For the text-containing cell, return its midpoint in (x, y) coordinate format. 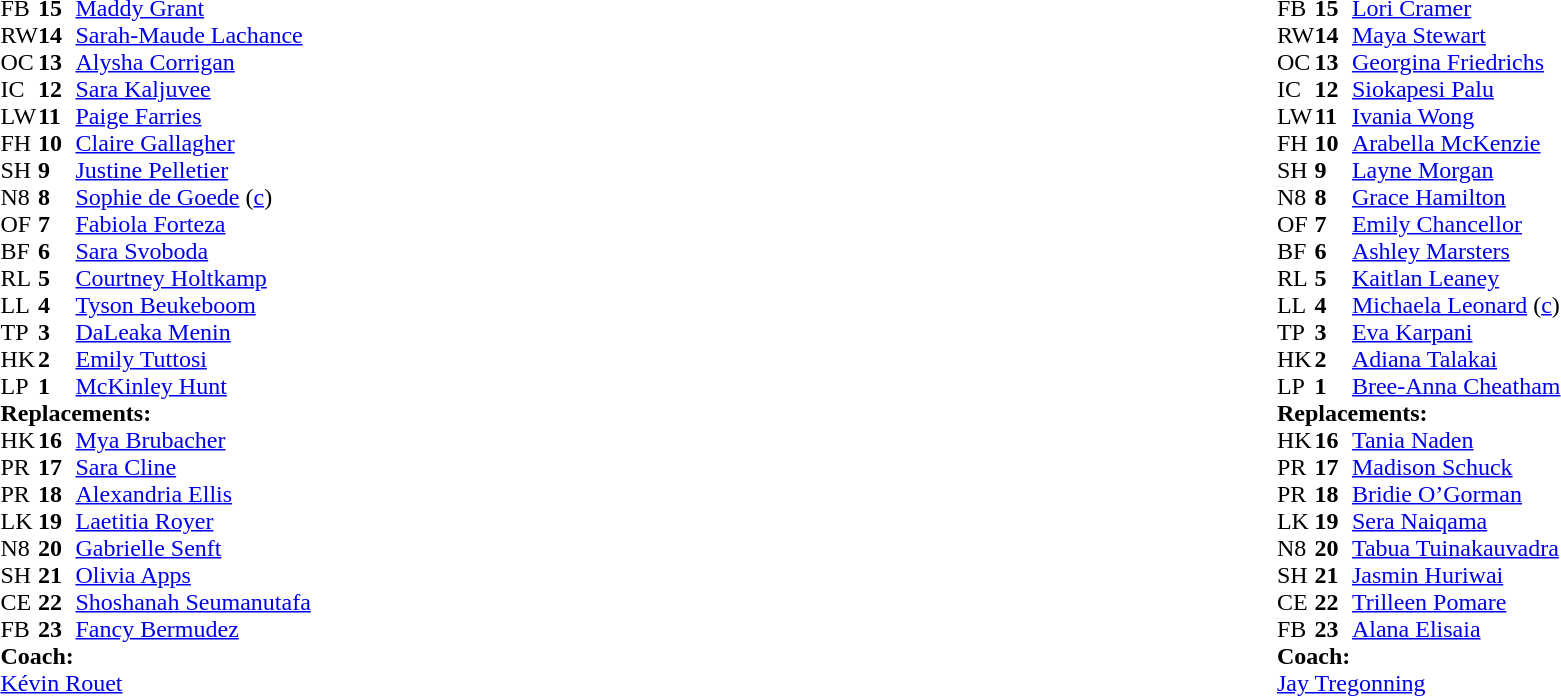
Sophie de Goede (c) (194, 198)
Tyson Beukeboom (194, 306)
Ashley Marsters (1456, 252)
Justine Pelletier (194, 170)
Laetitia Royer (194, 522)
Emily Chancellor (1456, 224)
Sara Svoboda (194, 252)
Fabiola Forteza (194, 224)
Sera Naiqama (1456, 522)
Adiana Talakai (1456, 360)
Courtney Holtkamp (194, 278)
Sara Kaljuvee (194, 90)
Alysha Corrigan (194, 62)
Sarah-Maude Lachance (194, 36)
Maya Stewart (1456, 36)
Claire Gallagher (194, 144)
Alana Elisaia (1456, 630)
Sara Cline (194, 468)
Olivia Apps (194, 576)
Georgina Friedrichs (1456, 62)
Tania Naden (1456, 440)
Shoshanah Seumanutafa (194, 602)
Siokapesi Palu (1456, 90)
Michaela Leonard (c) (1456, 306)
Mya Brubacher (194, 440)
Arabella McKenzie (1456, 144)
Bridie O’Gorman (1456, 494)
Kaitlan Leaney (1456, 278)
Grace Hamilton (1456, 198)
Trilleen Pomare (1456, 602)
Paige Farries (194, 116)
Fancy Bermudez (194, 630)
Gabrielle Senft (194, 548)
Eva Karpani (1456, 332)
Alexandria Ellis (194, 494)
Tabua Tuinakauvadra (1456, 548)
Madison Schuck (1456, 468)
McKinley Hunt (194, 386)
Emily Tuttosi (194, 360)
Ivania Wong (1456, 116)
Jasmin Huriwai (1456, 576)
DaLeaka Menin (194, 332)
Layne Morgan (1456, 170)
Bree-Anna Cheatham (1456, 386)
